Return (X, Y) of the center of cell containing provided text 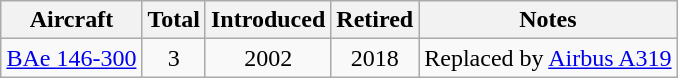
Retired (375, 20)
2002 (268, 58)
Total (174, 20)
Replaced by Airbus A319 (548, 58)
3 (174, 58)
BAe 146-300 (72, 58)
2018 (375, 58)
Notes (548, 20)
Aircraft (72, 20)
Introduced (268, 20)
